Pinpoint the cell where the given text exists, returning its (x, y) midpoint coordinate. 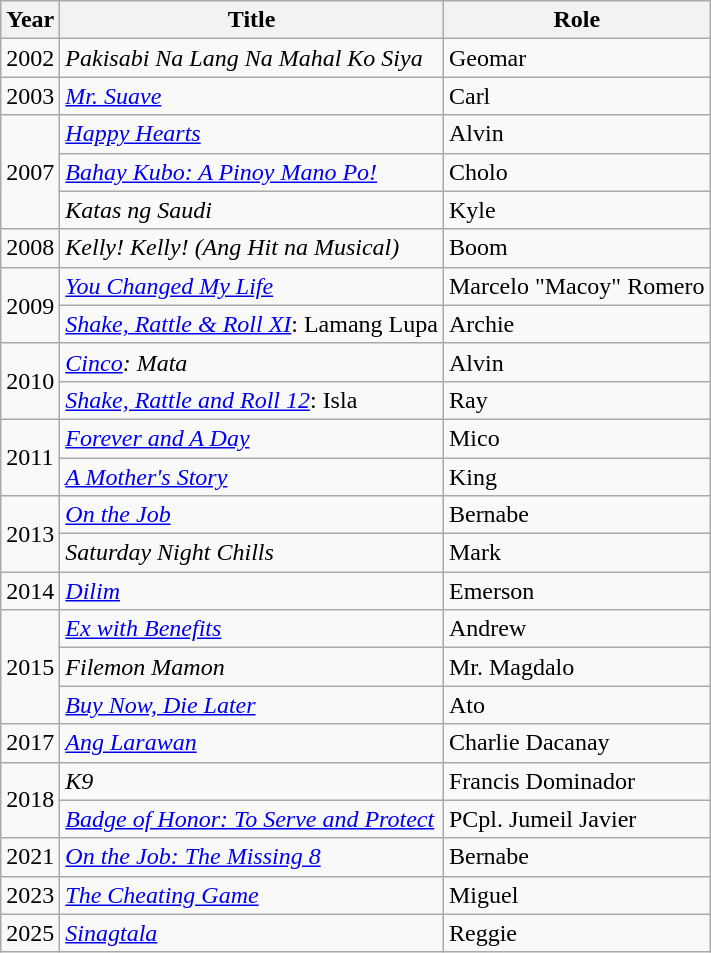
On the Job: The Missing 8 (252, 857)
Mr. Suave (252, 96)
Cinco: Mata (252, 362)
On the Job (252, 515)
Ex with Benefits (252, 629)
Pakisabi Na Lang Na Mahal Ko Siya (252, 58)
2015 (30, 667)
PCpl. Jumeil Javier (576, 819)
Ang Larawan (252, 743)
Kelly! Kelly! (Ang Hit na Musical) (252, 248)
2021 (30, 857)
Role (576, 20)
2025 (30, 933)
Shake, Rattle and Roll 12: Isla (252, 400)
Forever and A Day (252, 438)
Mark (576, 553)
Francis Dominador (576, 781)
2003 (30, 96)
2018 (30, 800)
Carl (576, 96)
Mico (576, 438)
Year (30, 20)
Buy Now, Die Later (252, 705)
Ray (576, 400)
Dilim (252, 591)
Kyle (576, 210)
K9 (252, 781)
Mr. Magdalo (576, 667)
Bahay Kubo: A Pinoy Mano Po! (252, 172)
Emerson (576, 591)
Geomar (576, 58)
2017 (30, 743)
Sinagtala (252, 933)
Saturday Night Chills (252, 553)
Happy Hearts (252, 134)
The Cheating Game (252, 895)
Andrew (576, 629)
2007 (30, 172)
Filemon Mamon (252, 667)
Ato (576, 705)
Archie (576, 324)
2023 (30, 895)
Charlie Dacanay (576, 743)
Cholo (576, 172)
Marcelo "Macoy" Romero (576, 286)
Katas ng Saudi (252, 210)
Miguel (576, 895)
2013 (30, 534)
2010 (30, 381)
You Changed My Life (252, 286)
King (576, 477)
2002 (30, 58)
Title (252, 20)
2008 (30, 248)
Shake, Rattle & Roll XI: Lamang Lupa (252, 324)
A Mother's Story (252, 477)
Boom (576, 248)
2011 (30, 457)
Badge of Honor: To Serve and Protect (252, 819)
2009 (30, 305)
Reggie (576, 933)
2014 (30, 591)
